Identify which cell holds the provided text, then report its [x, y] central coordinate. 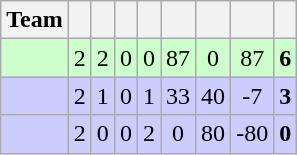
80 [214, 134]
-80 [252, 134]
Team [35, 20]
3 [286, 96]
40 [214, 96]
-7 [252, 96]
6 [286, 58]
33 [178, 96]
